Return the [x, y] coordinate for the center point of the cell that contains the specified text.  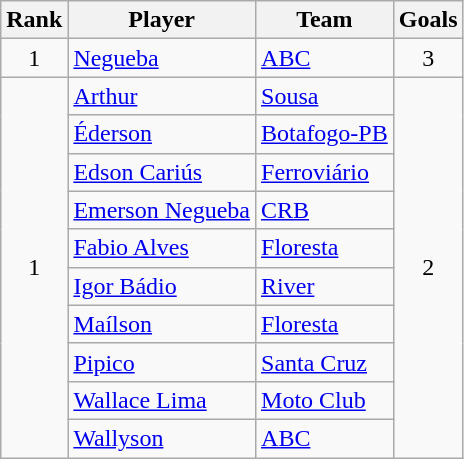
3 [428, 58]
Arthur [162, 96]
Emerson Negueba [162, 210]
Player [162, 20]
Edson Cariús [162, 172]
Pipico [162, 362]
Negueba [162, 58]
Ferroviário [325, 172]
Goals [428, 20]
2 [428, 268]
Santa Cruz [325, 362]
Fabio Alves [162, 248]
Wallyson [162, 438]
Éderson [162, 134]
Moto Club [325, 400]
CRB [325, 210]
Sousa [325, 96]
Wallace Lima [162, 400]
Team [325, 20]
Botafogo-PB [325, 134]
Rank [34, 20]
River [325, 286]
Maílson [162, 324]
Igor Bádio [162, 286]
